Locate the cell with the specified text and output its (x, y) center coordinate. 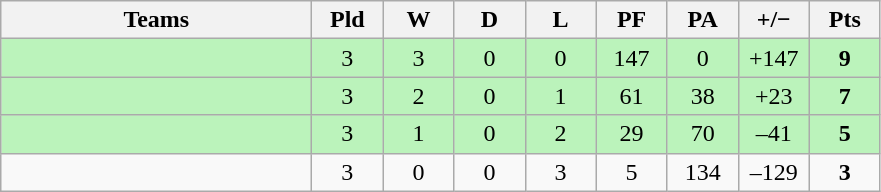
D (490, 20)
38 (702, 96)
PA (702, 20)
W (418, 20)
Teams (156, 20)
70 (702, 134)
+23 (774, 96)
+/− (774, 20)
147 (632, 58)
+147 (774, 58)
–41 (774, 134)
61 (632, 96)
Pld (348, 20)
PF (632, 20)
134 (702, 172)
–129 (774, 172)
Pts (844, 20)
L (560, 20)
9 (844, 58)
7 (844, 96)
29 (632, 134)
